Capture the cell that displays the provided text and extract its (X, Y) central coordinate. 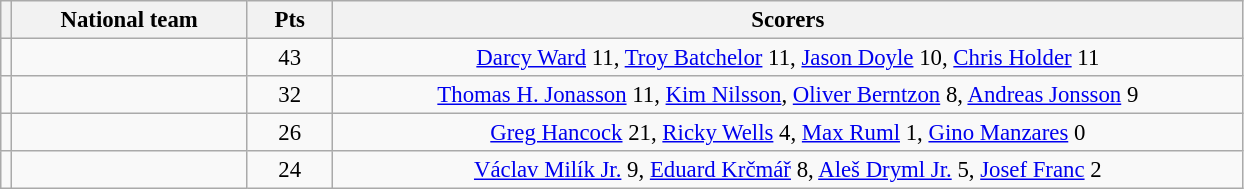
32 (290, 95)
Darcy Ward 11, Troy Batchelor 11, Jason Doyle 10, Chris Holder 11 (788, 58)
Thomas H. Jonasson 11, Kim Nilsson, Oliver Berntzon 8, Andreas Jonsson 9 (788, 95)
Scorers (788, 20)
National team (129, 20)
43 (290, 58)
26 (290, 133)
Pts (290, 20)
Greg Hancock 21, Ricky Wells 4, Max Ruml 1, Gino Manzares 0 (788, 133)
24 (290, 170)
Václav Milík Jr. 9, Eduard Krčmář 8, Aleš Dryml Jr. 5, Josef Franc 2 (788, 170)
